Locate the cell with the specified text and output its (X, Y) center coordinate. 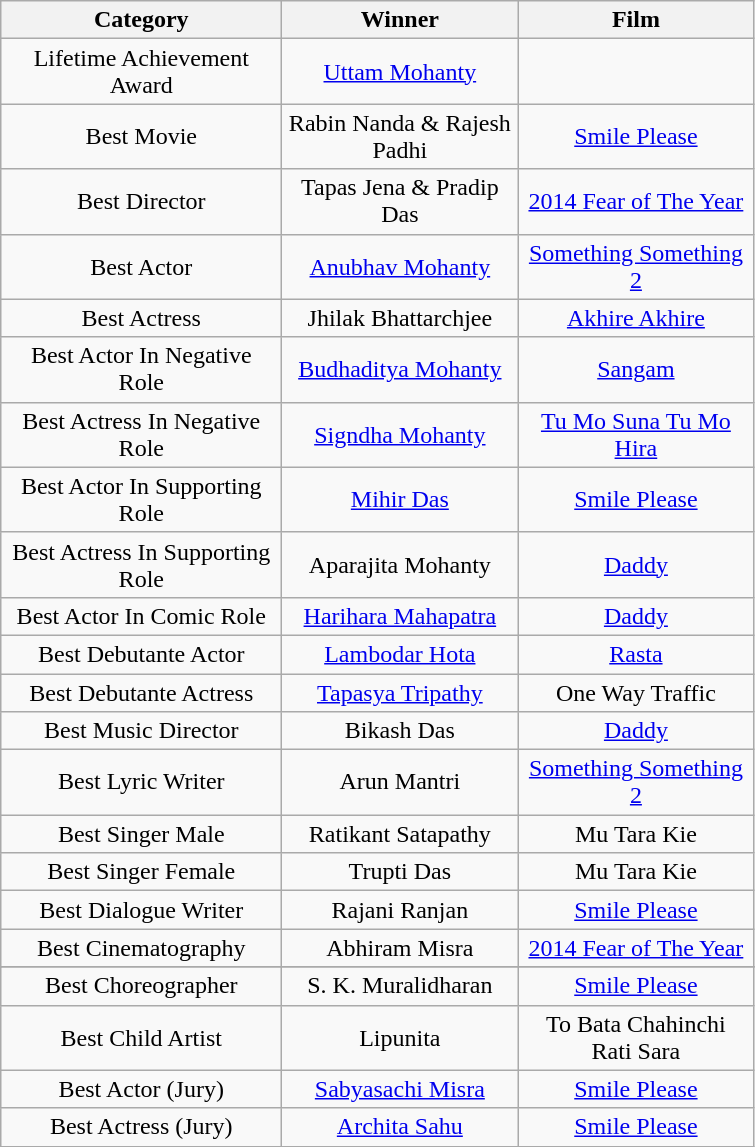
Lipunita (400, 1038)
Best Actor (142, 266)
Harihara Mahapatra (400, 616)
Best Actor In Supporting Role (142, 500)
Best Actor (Jury) (142, 1089)
Uttam Mohanty (400, 72)
Akhire Akhire (636, 318)
Signdha Mohanty (400, 434)
Rajani Ranjan (400, 910)
Arun Mantri (400, 782)
Sangam (636, 370)
Best Movie (142, 136)
Lambodar Hota (400, 654)
Best Choreographer (142, 986)
Tu Mo Suna Tu Mo Hira (636, 434)
Best Director (142, 202)
Category (142, 20)
Budhaditya Mohanty (400, 370)
Best Singer Male (142, 834)
Best Debutante Actor (142, 654)
Best Lyric Writer (142, 782)
Jhilak Bhattarchjee (400, 318)
Archita Sahu (400, 1127)
Tapas Jena & Pradip Das (400, 202)
Abhiram Misra (400, 948)
Best Child Artist (142, 1038)
Mihir Das (400, 500)
Best Actress In Supporting Role (142, 564)
Best Actor In Comic Role (142, 616)
Rasta (636, 654)
Trupti Das (400, 872)
Best Actress In Negative Role (142, 434)
Best Actor In Negative Role (142, 370)
Ratikant Satapathy (400, 834)
Film (636, 20)
Best Singer Female (142, 872)
Anubhav Mohanty (400, 266)
To Bata Chahinchi Rati Sara (636, 1038)
S. K. Muralidharan (400, 986)
Bikash Das (400, 731)
Lifetime Achievement Award (142, 72)
Winner (400, 20)
Best Dialogue Writer (142, 910)
Sabyasachi Misra (400, 1089)
Best Actress (Jury) (142, 1127)
Rabin Nanda & Rajesh Padhi (400, 136)
Best Actress (142, 318)
Tapasya Tripathy (400, 693)
Aparajita Mohanty (400, 564)
Best Debutante Actress (142, 693)
Best Music Director (142, 731)
Best Cinematography (142, 948)
One Way Traffic (636, 693)
